Find where the given text appears and provide that cell's center as [X, Y] coordinate. 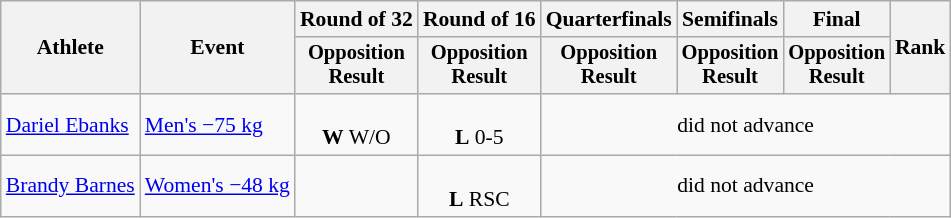
Round of 32 [356, 19]
Women's −48 kg [218, 186]
Semifinals [730, 19]
Final [836, 19]
L RSC [480, 186]
Dariel Ebanks [70, 124]
Men's −75 kg [218, 124]
Athlete [70, 48]
Quarterfinals [609, 19]
L 0-5 [480, 124]
Brandy Barnes [70, 186]
Rank [920, 48]
Event [218, 48]
W W/O [356, 124]
Round of 16 [480, 19]
